Capture the cell that displays the provided text and extract its [X, Y] central coordinate. 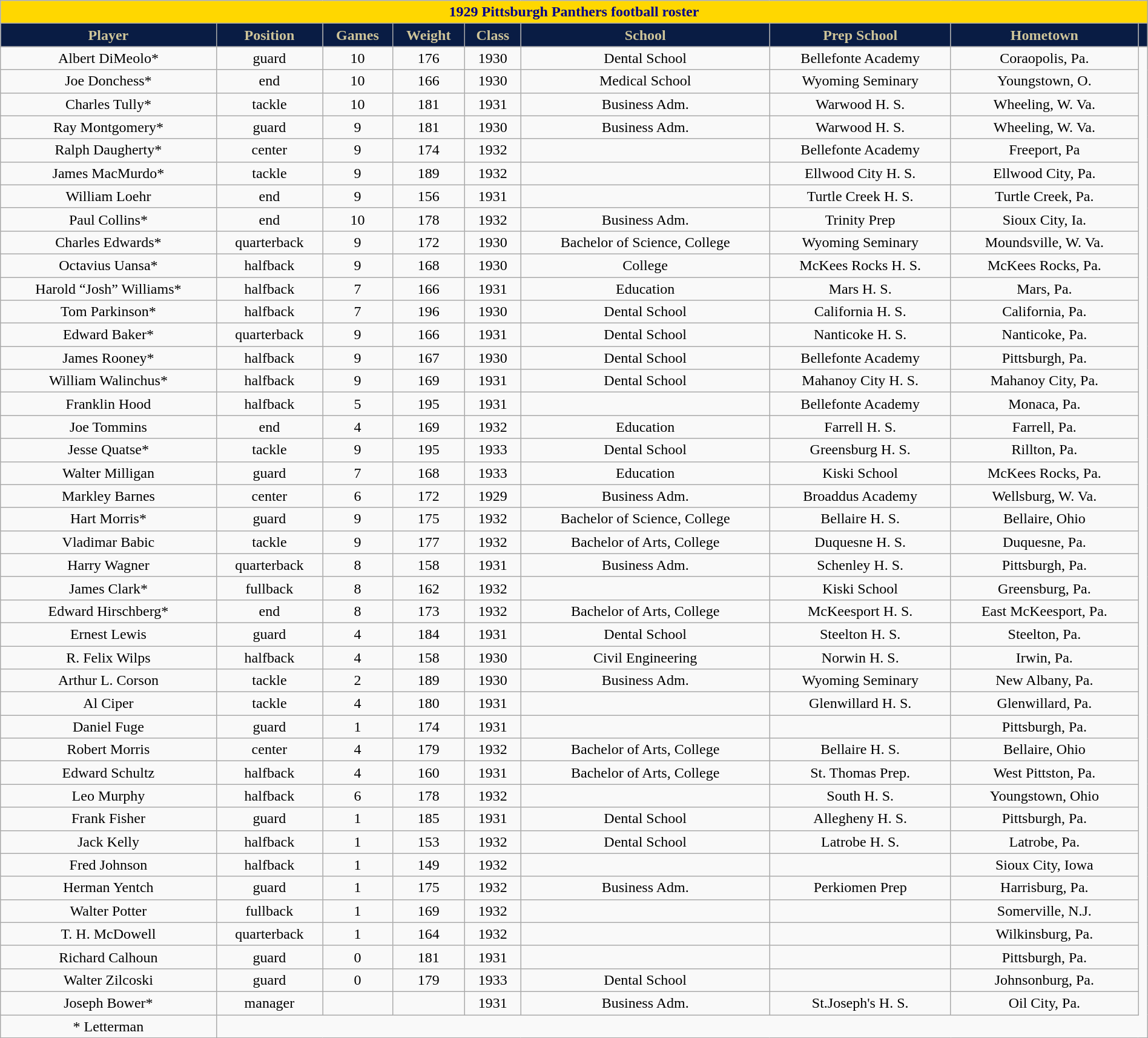
5 [357, 404]
Ernest Lewis [108, 634]
Player [108, 35]
Youngstown, Ohio [1044, 796]
Nanticoke, Pa. [1044, 335]
Somerville, N.J. [1044, 911]
Irwin, Pa. [1044, 657]
Jesse Quatse* [108, 450]
Leo Murphy [108, 796]
Coraopolis, Pa. [1044, 58]
196 [429, 312]
South H. S. [860, 796]
177 [429, 542]
James Clark* [108, 588]
164 [429, 934]
California, Pa. [1044, 312]
Frank Fisher [108, 819]
Civil Engineering [645, 657]
156 [429, 196]
Latrobe H. S. [860, 842]
College [645, 265]
Tom Parkinson* [108, 312]
Moundsville, W. Va. [1044, 242]
Johnsonburg, Pa. [1044, 980]
Mahanoy City, Pa. [1044, 381]
Oil City, Pa. [1044, 1003]
Mahanoy City H. S. [860, 381]
Trinity Prep [860, 219]
James MacMurdo* [108, 173]
Richard Calhoun [108, 957]
James Rooney* [108, 358]
Jack Kelly [108, 842]
Latrobe, Pa. [1044, 842]
Ray Montgomery* [108, 127]
Edward Hirschberg* [108, 611]
1929 [493, 496]
Hart Morris* [108, 519]
William Loehr [108, 196]
R. Felix Wilps [108, 657]
149 [429, 865]
Mars, Pa. [1044, 289]
Joe Tommins [108, 427]
Franklin Hood [108, 404]
185 [429, 819]
Walter Potter [108, 911]
160 [429, 773]
School [645, 35]
St.Joseph's H. S. [860, 1003]
Position [269, 35]
Monaca, Pa. [1044, 404]
Duquesne, Pa. [1044, 542]
William Walinchus* [108, 381]
176 [429, 58]
Sioux City, Iowa [1044, 865]
manager [269, 1003]
Joe Donchess* [108, 81]
Arthur L. Corson [108, 681]
Ellwood City H. S. [860, 173]
Mars H. S. [860, 289]
Ellwood City, Pa. [1044, 173]
California H. S. [860, 312]
Greensburg, Pa. [1044, 588]
Wilkinsburg, Pa. [1044, 934]
153 [429, 842]
184 [429, 634]
Turtle Creek H. S. [860, 196]
Robert Morris [108, 750]
1929 Pittsburgh Panthers football roster [574, 12]
Herman Yentch [108, 888]
Edward Schultz [108, 773]
Nanticoke H. S. [860, 335]
St. Thomas Prep. [860, 773]
Octavius Uansa* [108, 265]
Joseph Bower* [108, 1003]
162 [429, 588]
Freeport, Pa [1044, 150]
Medical School [645, 81]
Schenley H. S. [860, 565]
Prep School [860, 35]
West Pittston, Pa. [1044, 773]
Markley Barnes [108, 496]
Turtle Creek, Pa. [1044, 196]
2 [357, 681]
Wellsburg, W. Va. [1044, 496]
Charles Tully* [108, 104]
167 [429, 358]
Norwin H. S. [860, 657]
Harry Wagner [108, 565]
Walter Zilcoski [108, 980]
McKeesport H. S. [860, 611]
Edward Baker* [108, 335]
Youngstown, O. [1044, 81]
Al Ciper [108, 704]
Ralph Daugherty* [108, 150]
Perkiomen Prep [860, 888]
173 [429, 611]
Charles Edwards* [108, 242]
T. H. McDowell [108, 934]
Glenwillard H. S. [860, 704]
Sioux City, Ia. [1044, 219]
Farrell H. S. [860, 427]
* Letterman [108, 1026]
Paul Collins* [108, 219]
Hometown [1044, 35]
McKees Rocks H. S. [860, 265]
Broaddus Academy [860, 496]
Rillton, Pa. [1044, 450]
Walter Milligan [108, 473]
Duquesne H. S. [860, 542]
Albert DiMeolo* [108, 58]
Daniel Fuge [108, 727]
Steelton, Pa. [1044, 634]
Games [357, 35]
Vladimar Babic [108, 542]
Greensburg H. S. [860, 450]
Class [493, 35]
Fred Johnson [108, 865]
Allegheny H. S. [860, 819]
Steelton H. S. [860, 634]
Harrisburg, Pa. [1044, 888]
East McKeesport, Pa. [1044, 611]
Farrell, Pa. [1044, 427]
Glenwillard, Pa. [1044, 704]
Harold “Josh” Williams* [108, 289]
180 [429, 704]
Weight [429, 35]
New Albany, Pa. [1044, 681]
